Detect which cell encompasses the target text, then output its [X, Y] center coordinate. 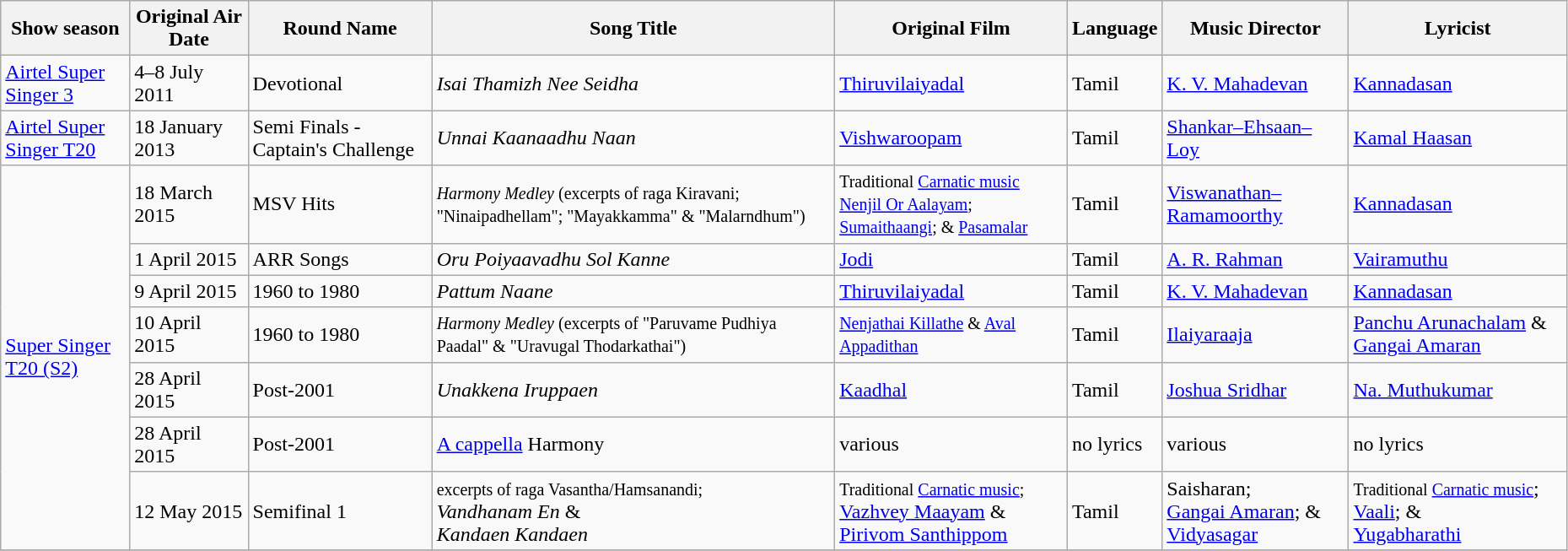
18 March 2015 [189, 204]
Panchu Arunachalam & Gangai Amaran [1458, 334]
Original Film [951, 29]
A. R. Rahman [1255, 259]
Saisharan; Gangai Amaran; & Vidyasagar [1255, 510]
Unakkena Iruppaen [633, 390]
Traditional Carnatic music; Vazhvey Maayam & Pirivom Santhippom [951, 510]
Viswanathan–Ramamoorthy [1255, 204]
Song Title [633, 29]
4–8 July 2011 [189, 83]
ARR Songs [340, 259]
Shankar–Ehsaan–Loy [1255, 138]
Traditional Carnatic music Nenjil Or Aalayam; Sumaithaangi; & Pasamalar [951, 204]
Nenjathai Killathe & Aval Appadithan [951, 334]
Devotional [340, 83]
Lyricist [1458, 29]
Jodi [951, 259]
Joshua Sridhar [1255, 390]
Kamal Haasan [1458, 138]
Show season [66, 29]
Music Director [1255, 29]
Super Singer T20 (S2) [66, 358]
Airtel Super Singer 3 [66, 83]
excerpts of raga Vasantha/Hamsanandi;Vandhanam En & Kandaen Kandaen [633, 510]
Traditional Carnatic music; Vaali; & Yugabharathi [1458, 510]
10 April 2015 [189, 334]
Vishwaroopam [951, 138]
Semifinal 1 [340, 510]
MSV Hits [340, 204]
Kaadhal [951, 390]
Isai Thamizh Nee Seidha [633, 83]
9 April 2015 [189, 291]
Original Air Date [189, 29]
Semi Finals - Captain's Challenge [340, 138]
Ilaiyaraaja [1255, 334]
Vairamuthu [1458, 259]
Language [1114, 29]
Round Name [340, 29]
A cappella Harmony [633, 444]
Harmony Medley (excerpts of raga Kiravani; "Ninaipadhellam"; "Mayakkamma" & "Malarndhum") [633, 204]
Unnai Kaanaadhu Naan [633, 138]
1 April 2015 [189, 259]
Airtel Super Singer T20 [66, 138]
Na. Muthukumar [1458, 390]
Harmony Medley (excerpts of "Paruvame Pudhiya Paadal" & "Uravugal Thodarkathai") [633, 334]
Oru Poiyaavadhu Sol Kanne [633, 259]
12 May 2015 [189, 510]
18 January 2013 [189, 138]
Pattum Naane [633, 291]
